Scan for the cell matching the given text and deliver its [x, y] coordinate at center. 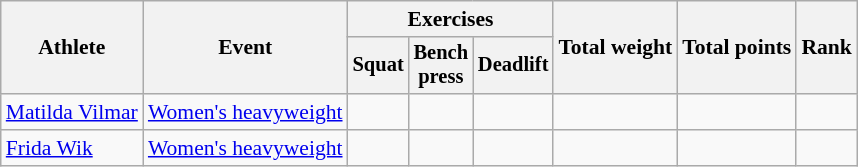
Squat [378, 66]
Matilda Vilmar [72, 112]
Frida Wik [72, 148]
Exercises [451, 19]
Benchpress [441, 66]
Event [246, 48]
Deadlift [513, 66]
Total weight [615, 48]
Rank [826, 48]
Total points [736, 48]
Athlete [72, 48]
